Pinpoint the cell where the given text exists, returning its (x, y) midpoint coordinate. 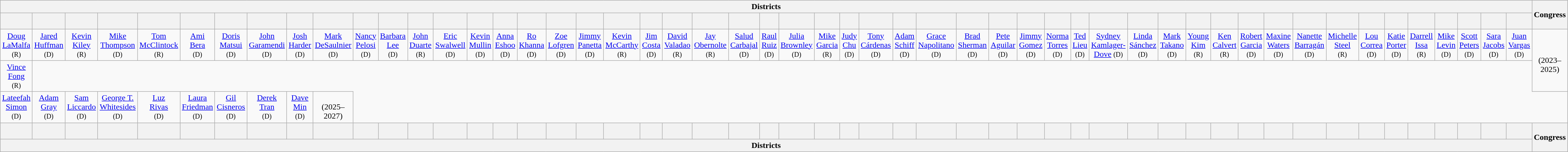
AdamSchiff(D) (905, 45)
KenCalvert(R) (1225, 45)
LuzRivas(D) (159, 107)
DaveMin(D) (300, 107)
JoshHarder(D) (300, 45)
LindaSánchez(D) (1143, 45)
DorisMatsui(D) (231, 45)
GraceNapolitano(D) (936, 45)
ScottPeters(D) (1469, 45)
JuanVargas(D) (1519, 45)
JohnDuarte(R) (420, 45)
DarrellIssa(R) (1421, 45)
RaulRuiz(D) (769, 45)
(2023–2025) (1550, 60)
George T.Whitesides(D) (118, 107)
JayObernolte(R) (710, 45)
LouCorrea(D) (1372, 45)
MikeThompson(D) (118, 45)
GilCisneros(D) (231, 107)
NancyPelosi(D) (366, 45)
BradSherman(D) (972, 45)
EricSwalwell(D) (450, 45)
JohnGaramendi(D) (267, 45)
JimmyPanetta(D) (590, 45)
MikeLevin(D) (1446, 45)
AdamGray(D) (49, 107)
LateefahSimon(D) (16, 107)
SamLiccardo(D) (81, 107)
AnnaEshoo(D) (505, 45)
AmiBera(D) (197, 45)
RoKhanna(D) (532, 45)
MichelleSteel(R) (1342, 45)
PeteAguilar(D) (1003, 45)
JimCosta(D) (651, 45)
VinceFong(R) (16, 76)
JimmyGomez(D) (1031, 45)
DavidValadao(R) (677, 45)
DougLaMalfa(R) (16, 45)
KevinMcCarthy (R) (622, 45)
TedLieu(D) (1080, 45)
SaludCarbajal(D) (744, 45)
NanetteBarragán(D) (1309, 45)
MarkDeSaulnier(D) (333, 45)
YoungKim(R) (1198, 45)
JudyChu(D) (849, 45)
DerekTran(D) (267, 107)
RobertGarcia(D) (1251, 45)
MaxineWaters(D) (1278, 45)
ZoeLofgren(D) (561, 45)
SaraJacobs(D) (1494, 45)
KevinMullin(D) (480, 45)
TonyCárdenas(D) (876, 45)
SydneyKamlager-Dove (D) (1108, 45)
JaredHuffman(D) (49, 45)
NormaTorres(D) (1057, 45)
(2025–2027) (333, 107)
KatiePorter(D) (1396, 45)
JuliaBrownley(D) (797, 45)
MarkTakano(D) (1172, 45)
MikeGarcia(R) (827, 45)
LauraFriedman(D) (197, 107)
TomMcClintock (R) (159, 45)
BarbaraLee(D) (393, 45)
KevinKiley(R) (81, 45)
